Locate the cell with the specified text and output its (x, y) center coordinate. 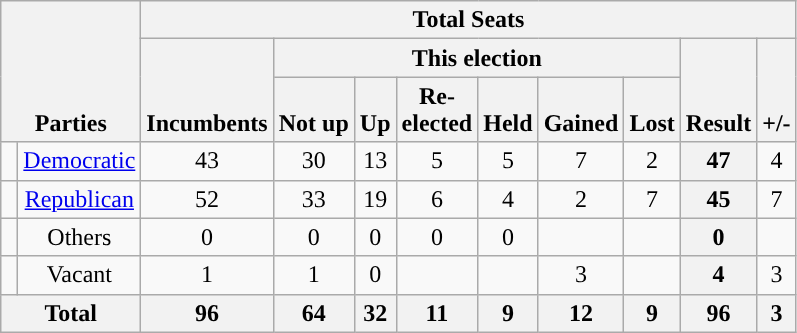
Gained (581, 110)
Democratic (80, 161)
Vacant (80, 275)
45 (718, 199)
32 (375, 313)
19 (375, 199)
Held (508, 110)
64 (314, 313)
47 (718, 161)
11 (437, 313)
13 (375, 161)
Incumbents (207, 90)
30 (314, 161)
Up (375, 110)
Lost (652, 110)
Total (71, 313)
+/- (776, 90)
33 (314, 199)
Parties (71, 72)
Result (718, 90)
Others (80, 237)
52 (207, 199)
Total Seats (468, 20)
43 (207, 161)
6 (437, 199)
Republican (80, 199)
Not up (314, 110)
12 (581, 313)
This election (476, 58)
Re-elected (437, 110)
